From the cell containing the given text, extract its center point as (X, Y) coordinate. 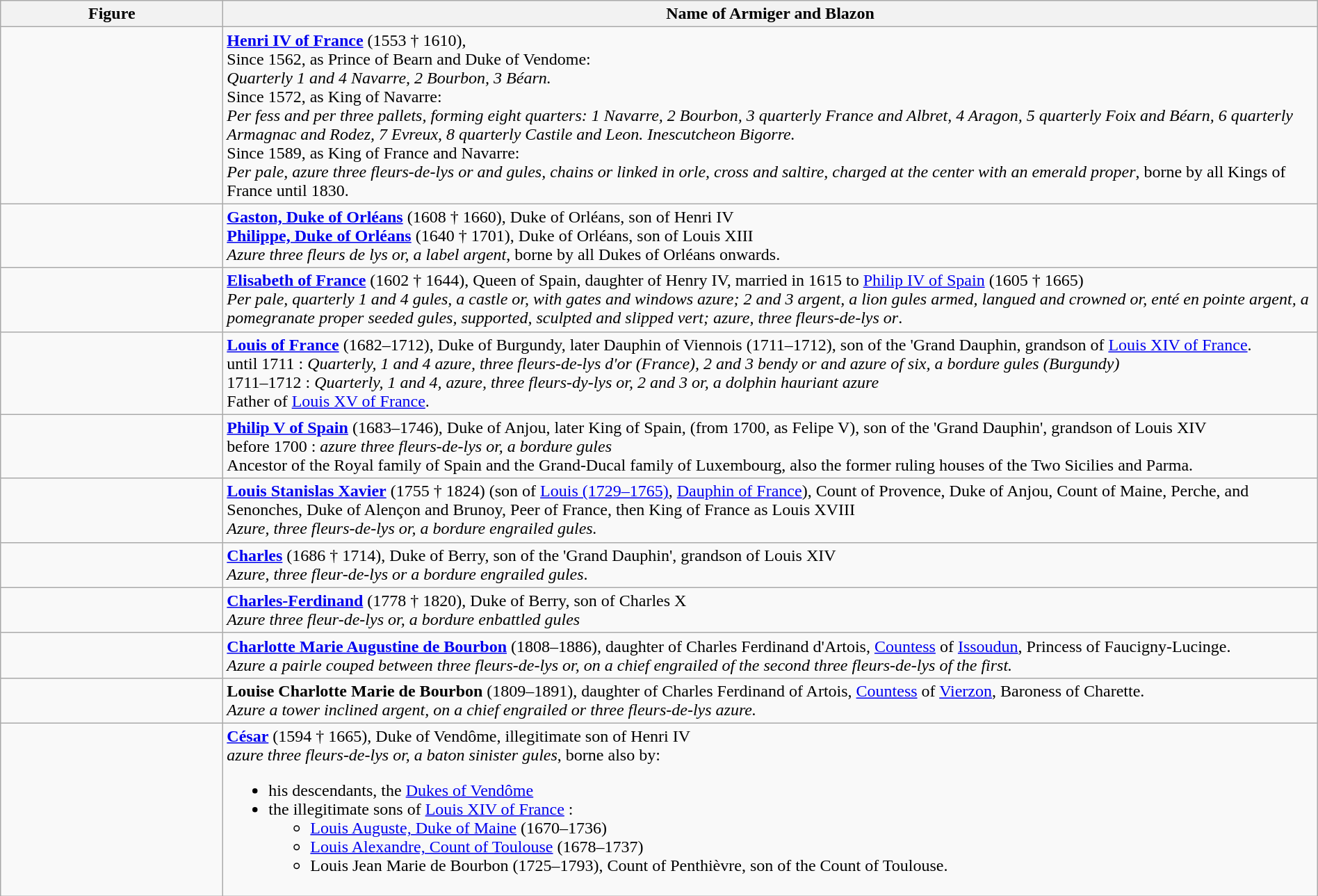
Charles-Ferdinand (1778 † 1820), Duke of Berry, son of Charles XAzure three fleur-de-lys or, a bordure enbattled gules (770, 610)
Name of Armiger and Blazon (770, 14)
Charles (1686 † 1714), Duke of Berry, son of the 'Grand Dauphin', grandson of Louis XIVAzure, three fleur-de-lys or a bordure engrailed gules. (770, 564)
Figure (112, 14)
